Provide the (x, y) coordinate of the cell's center where the given text is located.  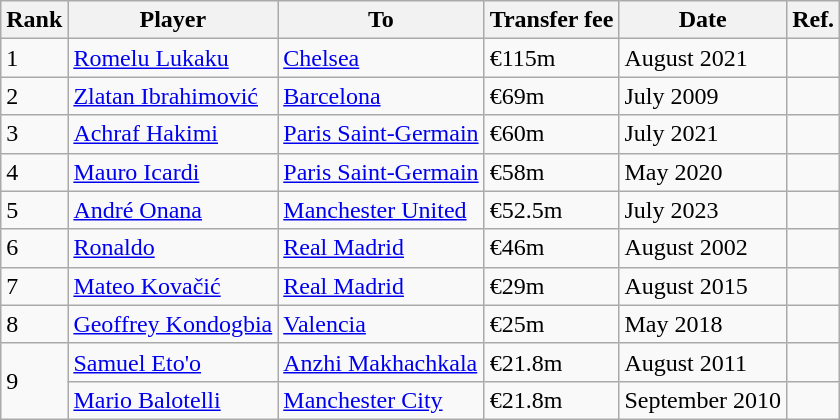
To (381, 20)
Mario Balotelli (173, 400)
Valencia (381, 324)
Date (703, 20)
€46m (552, 248)
Ronaldo (173, 248)
Manchester City (381, 400)
May 2018 (703, 324)
Samuel Eto'o (173, 362)
September 2010 (703, 400)
€52.5m (552, 210)
Achraf Hakimi (173, 134)
8 (34, 324)
August 2002 (703, 248)
May 2020 (703, 172)
1 (34, 58)
€69m (552, 96)
5 (34, 210)
6 (34, 248)
4 (34, 172)
3 (34, 134)
Zlatan Ibrahimović (173, 96)
Geoffrey Kondogbia (173, 324)
Player (173, 20)
July 2009 (703, 96)
Mateo Kovačić (173, 286)
9 (34, 381)
Ref. (814, 20)
€60m (552, 134)
Anzhi Makhachkala (381, 362)
Romelu Lukaku (173, 58)
Barcelona (381, 96)
Mauro Icardi (173, 172)
€25m (552, 324)
August 2011 (703, 362)
€29m (552, 286)
Rank (34, 20)
€58m (552, 172)
August 2015 (703, 286)
July 2021 (703, 134)
July 2023 (703, 210)
€115m (552, 58)
Chelsea (381, 58)
2 (34, 96)
André Onana (173, 210)
August 2021 (703, 58)
Manchester United (381, 210)
Transfer fee (552, 20)
7 (34, 286)
